Scan for the cell matching the given text and deliver its (x, y) coordinate at center. 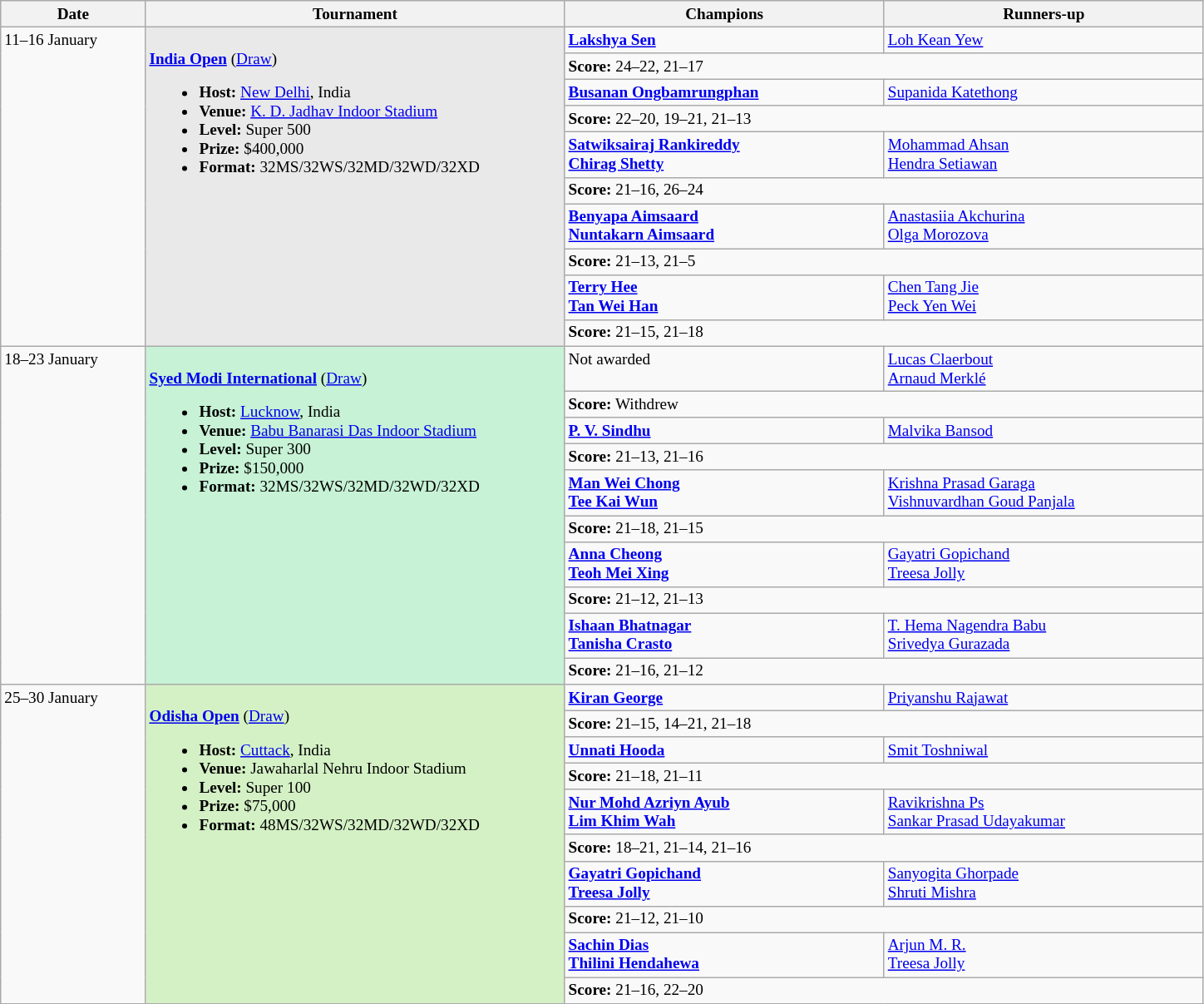
Score: 21–16, 26–24 (884, 190)
Supanida Katethong (1044, 92)
Ravikrishna Ps Sankar Prasad Udayakumar (1044, 812)
Score: 21–15, 14–21, 21–18 (884, 724)
Mohammad Ahsan Hendra Setiawan (1044, 155)
Score: 21–15, 21–18 (884, 333)
Smit Toshniwal (1044, 750)
Benyapa Aimsaard Nuntakarn Aimsaard (724, 226)
Lakshya Sen (724, 40)
Score: 18–21, 21–14, 21–16 (884, 848)
Anastasiia Akchurina Olga Morozova (1044, 226)
Unnati Hooda (724, 750)
Score: 21–18, 21–11 (884, 776)
Champions (724, 14)
Date (73, 14)
Score: 22–20, 19–21, 21–13 (884, 119)
Satwiksairaj Rankireddy Chirag Shetty (724, 155)
Not awarded (724, 368)
Odisha Open (Draw)Host: Cuttack, IndiaVenue: Jawaharlal Nehru Indoor StadiumLevel: Super 100Prize: $75,000Format: 48MS/32WS/32MD/32WD/32XD (355, 843)
Busanan Ongbamrungphan (724, 92)
Score: 21–13, 21–16 (884, 457)
Man Wei Chong Tee Kai Wun (724, 492)
Krishna Prasad Garaga Vishnuvardhan Goud Panjala (1044, 492)
25–30 January (73, 843)
Loh Kean Yew (1044, 40)
Score: 21–16, 21–12 (884, 671)
Tournament (355, 14)
Priyanshu Rajawat (1044, 697)
11–16 January (73, 186)
Terry Hee Tan Wei Han (724, 297)
Arjun M. R. Treesa Jolly (1044, 955)
Kiran George (724, 697)
P. V. Sindhu (724, 431)
Score: Withdrew (884, 404)
Score: 24–22, 21–17 (884, 67)
Score: 21–12, 21–13 (884, 600)
Sachin Dias Thilini Hendahewa (724, 955)
Runners-up (1044, 14)
Nur Mohd Azriyn Ayub Lim Khim Wah (724, 812)
Ishaan Bhatnagar Tanisha Crasto (724, 636)
Sanyogita Ghorpade Shruti Mishra (1044, 883)
18–23 January (73, 515)
Score: 21–16, 22–20 (884, 991)
Chen Tang Jie Peck Yen Wei (1044, 297)
Score: 21–12, 21–10 (884, 919)
Score: 21–18, 21–15 (884, 528)
India Open (Draw)Host: New Delhi, IndiaVenue: K. D. Jadhav Indoor StadiumLevel: Super 500Prize: $400,000Format: 32MS/32WS/32MD/32WD/32XD (355, 186)
Malvika Bansod (1044, 431)
Score: 21–13, 21–5 (884, 262)
T. Hema Nagendra Babu Srivedya Gurazada (1044, 636)
Lucas Claerbout Arnaud Merklé (1044, 368)
Anna Cheong Teoh Mei Xing (724, 564)
